Output the [X, Y] coordinate of the center of the cell containing the given text.  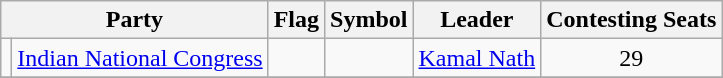
Party [134, 20]
Flag [296, 20]
Leader [477, 20]
Indian National Congress [140, 58]
Symbol [369, 20]
Kamal Nath [477, 58]
Contesting Seats [632, 20]
29 [632, 58]
